Pinpoint the cell where the given text exists, returning its [x, y] midpoint coordinate. 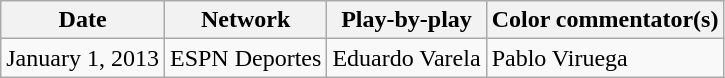
January 1, 2013 [83, 58]
ESPN Deportes [245, 58]
Play-by-play [406, 20]
Date [83, 20]
Color commentator(s) [605, 20]
Eduardo Varela [406, 58]
Pablo Viruega [605, 58]
Network [245, 20]
